Output the (x, y) coordinate of the center of the cell containing the given text.  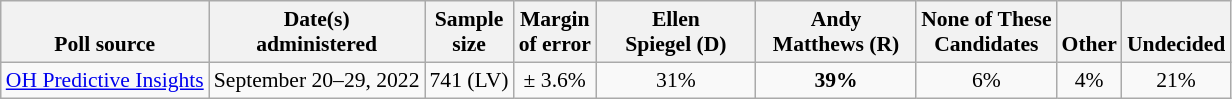
Samplesize (468, 32)
6% (986, 80)
Undecided (1176, 32)
Poll source (105, 32)
Other (1090, 32)
Date(s)administered (317, 32)
AndyMatthews (R) (836, 32)
4% (1090, 80)
741 (LV) (468, 80)
None of TheseCandidates (986, 32)
OH Predictive Insights (105, 80)
Marginof error (555, 32)
± 3.6% (555, 80)
September 20–29, 2022 (317, 80)
39% (836, 80)
21% (1176, 80)
EllenSpiegel (D) (676, 32)
31% (676, 80)
